Locate the cell with the specified text and output its [X, Y] center coordinate. 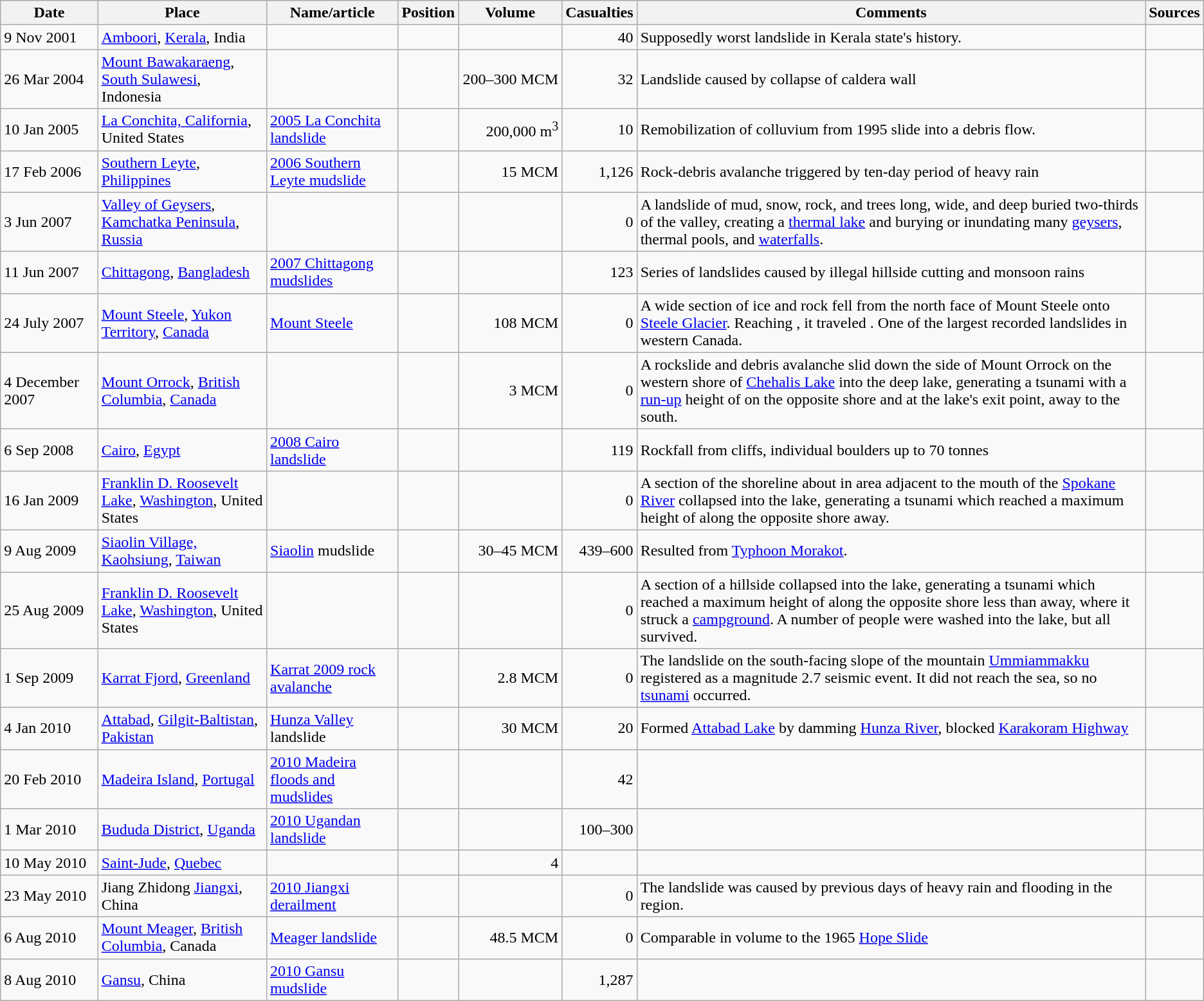
24 July 2007 [49, 323]
Place [182, 13]
1 Mar 2010 [49, 829]
Series of landslides caused by illegal hillside cutting and monsoon rains [891, 273]
2.8 MCM [511, 678]
10 Jan 2005 [49, 130]
48.5 MCM [511, 937]
30–45 MCM [511, 550]
1 Sep 2009 [49, 678]
6 Sep 2008 [49, 450]
23 May 2010 [49, 896]
Mount Meager, British Columbia, Canada [182, 937]
32 [599, 79]
2005 La Conchita landslide [333, 130]
3 MCM [511, 391]
42 [599, 779]
Landslide caused by collapse of caldera wall [891, 79]
Saint-Jude, Quebec [182, 863]
2008 Cairo landslide [333, 450]
Cairo, Egypt [182, 450]
Karrat 2009 rock avalanche [333, 678]
9 Nov 2001 [49, 37]
Attabad, Gilgit-Baltistan, Pakistan [182, 729]
2010 Madeira floods and mudslides [333, 779]
11 Jun 2007 [49, 273]
4 Jan 2010 [49, 729]
Volume [511, 13]
Rock-debris avalanche triggered by ten-day period of heavy rain [891, 171]
119 [599, 450]
1,287 [599, 980]
2006 Southern Leyte mudslide [333, 171]
Supposedly worst landslide in Kerala state's history. [891, 37]
Comparable in volume to the 1965 Hope Slide [891, 937]
Position [428, 13]
Chittagong, Bangladesh [182, 273]
Karrat Fjord, Greenland [182, 678]
30 MCM [511, 729]
Formed Attabad Lake by damming Hunza River, blocked Karakoram Highway [891, 729]
16 Jan 2009 [49, 500]
Mount Steele [333, 323]
17 Feb 2006 [49, 171]
Date [49, 13]
Madeira Island, Portugal [182, 779]
Southern Leyte, Philippines [182, 171]
8 Aug 2010 [49, 980]
Hunza Valley landslide [333, 729]
Jiang Zhidong Jiangxi, China [182, 896]
Siaolin Village, Kaohsiung, Taiwan [182, 550]
25 Aug 2009 [49, 611]
20 Feb 2010 [49, 779]
9 Aug 2009 [49, 550]
Comments [891, 13]
10 [599, 130]
The landslide was caused by previous days of heavy rain and flooding in the region. [891, 896]
Casualties [599, 13]
10 May 2010 [49, 863]
20 [599, 729]
Resulted from Typhoon Morakot. [891, 550]
1,126 [599, 171]
Mount Orrock, British Columbia, Canada [182, 391]
200,000 m3 [511, 130]
Name/article [333, 13]
2010 Ugandan landslide [333, 829]
200–300 MCM [511, 79]
4 [511, 863]
2007 Chittagong mudslides [333, 273]
La Conchita, California, United States [182, 130]
Valley of Geysers, Kamchatka Peninsula, Russia [182, 222]
123 [599, 273]
108 MCM [511, 323]
4 December 2007 [49, 391]
2010 Jiangxi derailment [333, 896]
Meager landslide [333, 937]
Mount Steele, Yukon Territory, Canada [182, 323]
Rockfall from cliffs, individual boulders up to 70 tonnes [891, 450]
3 Jun 2007 [49, 222]
Mount Bawakaraeng, South Sulawesi, Indonesia [182, 79]
Sources [1174, 13]
100–300 [599, 829]
Bududa District, Uganda [182, 829]
15 MCM [511, 171]
2010 Gansu mudslide [333, 980]
Amboori, Kerala, India [182, 37]
40 [599, 37]
Remobilization of colluvium from 1995 slide into a debris flow. [891, 130]
439–600 [599, 550]
Gansu, China [182, 980]
26 Mar 2004 [49, 79]
6 Aug 2010 [49, 937]
Siaolin mudslide [333, 550]
